Capture the cell that displays the provided text and extract its (x, y) central coordinate. 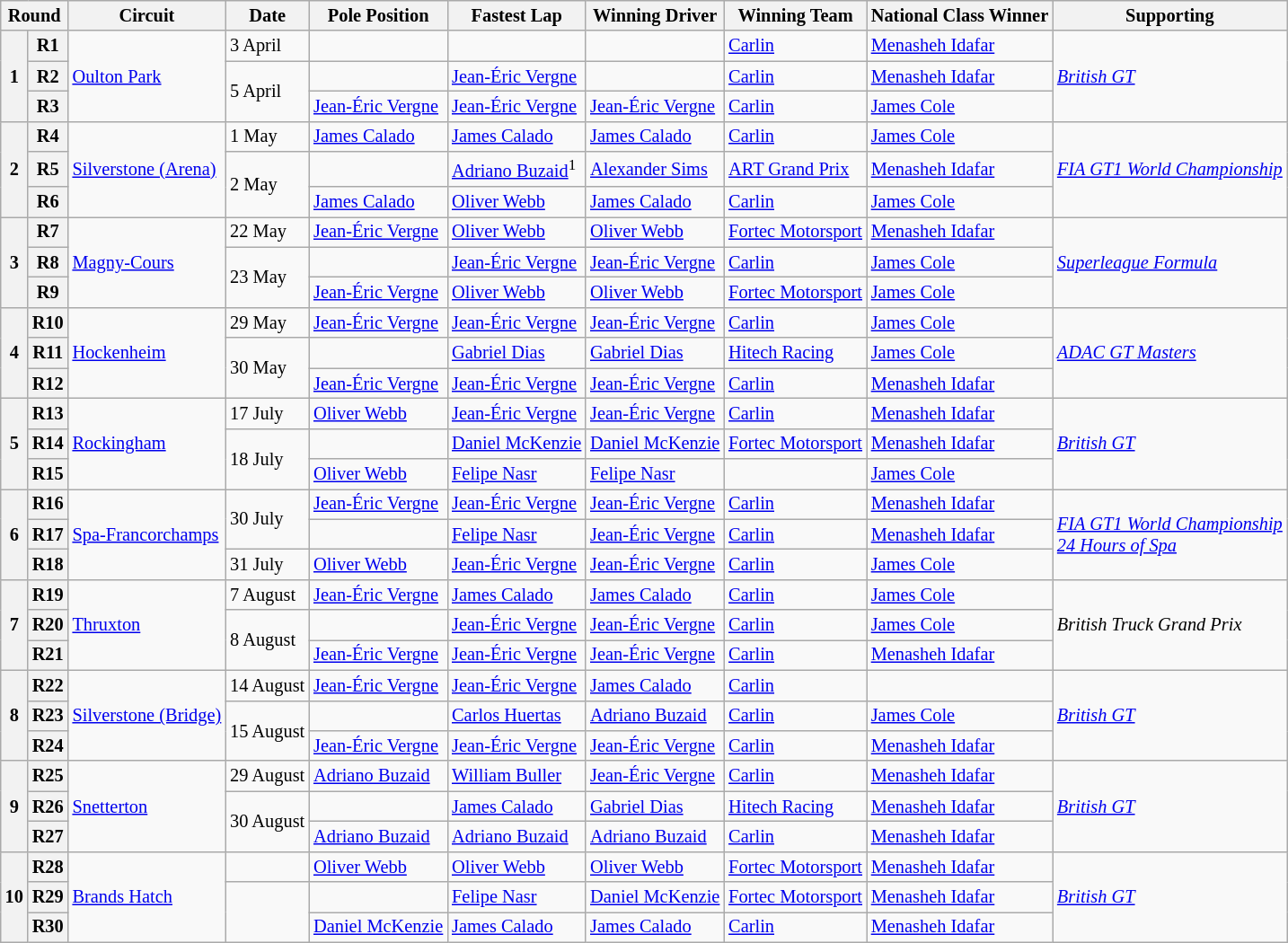
R7 (49, 232)
R26 (49, 806)
Fastest Lap (516, 15)
Spa-Francorchamps (147, 533)
22 May (268, 232)
Alexander Sims (655, 169)
Hockenheim (147, 352)
29 May (268, 322)
29 August (268, 776)
FIA GT1 World Championship (1169, 169)
1 May (268, 137)
ADAC GT Masters (1169, 352)
Thruxton (147, 625)
Round (34, 15)
5 April (268, 92)
3 April (268, 46)
Superleague Formula (1169, 262)
30 July (268, 519)
R29 (49, 897)
18 July (268, 458)
National Class Winner (959, 15)
Winning Driver (655, 15)
R1 (49, 46)
4 (14, 352)
Circuit (147, 15)
Magny-Cours (147, 262)
R3 (49, 106)
Carlos Huertas (516, 716)
30 August (268, 821)
R28 (49, 867)
R14 (49, 444)
R12 (49, 383)
R4 (49, 137)
R11 (49, 353)
R16 (49, 504)
Brands Hatch (147, 896)
R9 (49, 293)
15 August (268, 731)
Oulton Park (147, 75)
5 (14, 444)
2 (14, 169)
Date (268, 15)
R5 (49, 169)
R24 (49, 745)
30 May (268, 368)
R27 (49, 836)
31 July (268, 564)
Pole Position (378, 15)
3 (14, 262)
8 (14, 715)
2 May (268, 185)
R6 (49, 202)
23 May (268, 277)
British Truck Grand Prix (1169, 625)
6 (14, 533)
1 (14, 75)
9 (14, 806)
Supporting (1169, 15)
Winning Team (796, 15)
14 August (268, 685)
R22 (49, 685)
Silverstone (Arena) (147, 169)
7 August (268, 595)
FIA GT1 World Championship24 Hours of Spa (1169, 533)
R21 (49, 655)
R30 (49, 927)
Adriano Buzaid1 (516, 169)
R15 (49, 473)
R13 (49, 413)
7 (14, 625)
R20 (49, 625)
R2 (49, 76)
Silverstone (Bridge) (147, 715)
Rockingham (147, 444)
17 July (268, 413)
10 (14, 896)
William Buller (516, 776)
R8 (49, 262)
R10 (49, 322)
Snetterton (147, 806)
R18 (49, 564)
R17 (49, 534)
8 August (268, 639)
R19 (49, 595)
R23 (49, 716)
ART Grand Prix (796, 169)
R25 (49, 776)
